Pinpoint the cell where the given text exists, returning its (x, y) midpoint coordinate. 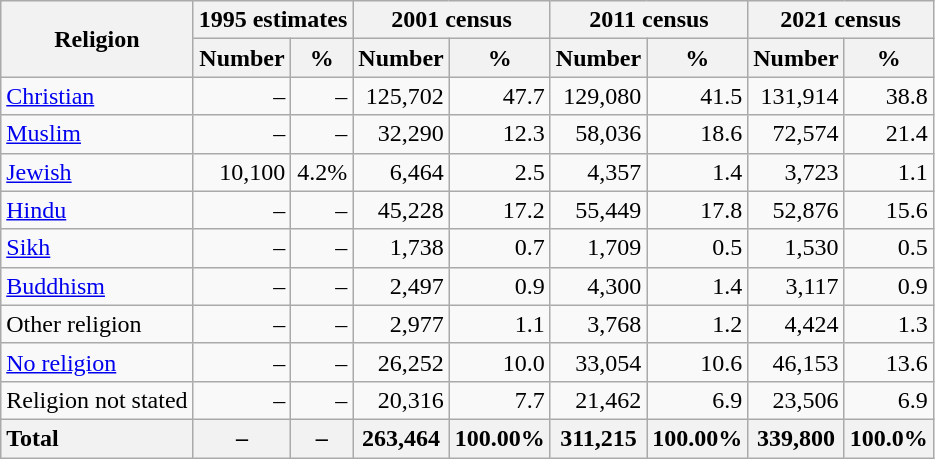
Hindu (97, 210)
Total (97, 438)
Sikh (97, 248)
1,709 (598, 248)
3,723 (796, 172)
17.8 (698, 210)
263,464 (401, 438)
4,357 (598, 172)
26,252 (401, 362)
17.2 (500, 210)
21,462 (598, 400)
13.6 (888, 362)
3,117 (796, 286)
4,300 (598, 286)
58,036 (598, 134)
72,574 (796, 134)
129,080 (598, 96)
2001 census (452, 20)
131,914 (796, 96)
0.7 (500, 248)
Religion (97, 39)
20,316 (401, 400)
Christian (97, 96)
2011 census (648, 20)
52,876 (796, 210)
1.2 (698, 324)
18.6 (698, 134)
10.0 (500, 362)
4,424 (796, 324)
2.5 (500, 172)
Other religion (97, 324)
1,530 (796, 248)
4.2% (322, 172)
Buddhism (97, 286)
32,290 (401, 134)
7.7 (500, 400)
15.6 (888, 210)
311,215 (598, 438)
Muslim (97, 134)
45,228 (401, 210)
2021 census (840, 20)
1.3 (888, 324)
3,768 (598, 324)
2,497 (401, 286)
33,054 (598, 362)
10,100 (242, 172)
1995 estimates (273, 20)
339,800 (796, 438)
No religion (97, 362)
Jewish (97, 172)
Religion not stated (97, 400)
1,738 (401, 248)
23,506 (796, 400)
46,153 (796, 362)
41.5 (698, 96)
12.3 (500, 134)
125,702 (401, 96)
38.8 (888, 96)
6,464 (401, 172)
10.6 (698, 362)
2,977 (401, 324)
55,449 (598, 210)
100.0% (888, 438)
47.7 (500, 96)
21.4 (888, 134)
